Scan for the cell matching the given text and deliver its (X, Y) coordinate at center. 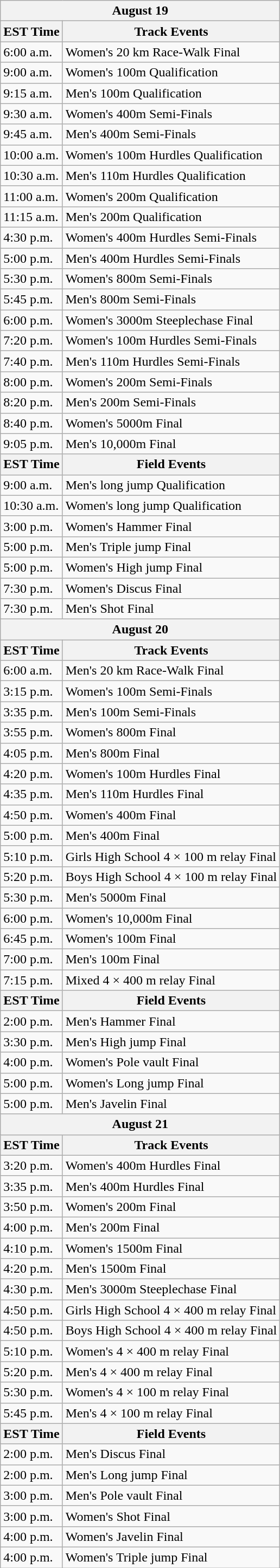
Men's High jump Final (171, 1042)
7:40 p.m. (31, 361)
Men's 200m Semi-Finals (171, 403)
9:45 a.m. (31, 134)
11:00 a.m. (31, 196)
Women's Triple jump Final (171, 1557)
Men's 100m Final (171, 960)
August 19 (140, 11)
Women's Long jump Final (171, 1083)
8:40 p.m. (31, 423)
Men's 200m Qualification (171, 217)
Women's 100m Final (171, 939)
Women's 200m Semi-Finals (171, 382)
Men's 4 × 100 m relay Final (171, 1413)
3:30 p.m. (31, 1042)
Men's long jump Qualification (171, 485)
7:20 p.m. (31, 341)
Women's 400m Final (171, 815)
August 20 (140, 630)
4:05 p.m. (31, 753)
Men's 1500m Final (171, 1269)
7:15 p.m. (31, 980)
Women's Shot Final (171, 1516)
8:20 p.m. (31, 403)
Girls High School 4 × 100 m relay Final (171, 856)
Men's Javelin Final (171, 1104)
Men's 110m Hurdles Final (171, 794)
Women's 4 × 400 m relay Final (171, 1351)
Women's 3000m Steeplechase Final (171, 320)
3:15 p.m. (31, 691)
3:50 p.m. (31, 1207)
8:00 p.m. (31, 382)
Women's 800m Semi-Finals (171, 279)
Men's 400m Hurdles Final (171, 1186)
Men's 400m Final (171, 835)
9:15 a.m. (31, 93)
11:15 a.m. (31, 217)
Men's 10,000m Final (171, 444)
Boys High School 4 × 400 m relay Final (171, 1331)
Women's 100m Hurdles Qualification (171, 155)
Men's Shot Final (171, 609)
Women's 100m Hurdles Semi-Finals (171, 341)
Women's 4 × 100 m relay Final (171, 1392)
Mixed 4 × 400 m relay Final (171, 980)
Women's 100m Semi-Finals (171, 691)
Women's 100m Qualification (171, 73)
Men's Pole vault Final (171, 1495)
Men's 400m Hurdles Semi-Finals (171, 258)
Women's 800m Final (171, 733)
Men's 200m Final (171, 1227)
4:10 p.m. (31, 1248)
Men's 110m Hurdles Qualification (171, 176)
Women's Discus Final (171, 588)
9:30 a.m. (31, 114)
Men's Triple jump Final (171, 547)
Women's 400m Semi-Finals (171, 114)
Men's Hammer Final (171, 1021)
Women's 20 km Race-Walk Final (171, 52)
Men's 4 × 400 m relay Final (171, 1372)
Men's 20 km Race-Walk Final (171, 671)
Women's 400m Hurdles Final (171, 1165)
Men's Discus Final (171, 1454)
3:55 p.m. (31, 733)
Women's Hammer Final (171, 526)
Women's 5000m Final (171, 423)
3:20 p.m. (31, 1165)
Women's Pole vault Final (171, 1062)
Men's 100m Semi-Finals (171, 712)
Women's Javelin Final (171, 1537)
Girls High School 4 × 400 m relay Final (171, 1310)
Women's 400m Hurdles Semi-Finals (171, 237)
Men's 400m Semi-Finals (171, 134)
Boys High School 4 × 100 m relay Final (171, 877)
Men's 110m Hurdles Semi-Finals (171, 361)
4:35 p.m. (31, 794)
6:45 p.m. (31, 939)
Men's 5000m Final (171, 897)
Women's 200m Qualification (171, 196)
Women's 1500m Final (171, 1248)
Women's 10,000m Final (171, 918)
Men's 800m Final (171, 753)
Women's High jump Final (171, 567)
Men's Long jump Final (171, 1475)
Women's long jump Qualification (171, 506)
August 21 (140, 1124)
10:00 a.m. (31, 155)
Men's 800m Semi-Finals (171, 300)
Men's 3000m Steeplechase Final (171, 1290)
Women's 100m Hurdles Final (171, 774)
9:05 p.m. (31, 444)
7:00 p.m. (31, 960)
Women's 200m Final (171, 1207)
Men's 100m Qualification (171, 93)
